Pinpoint the cell where the given text exists, returning its [X, Y] midpoint coordinate. 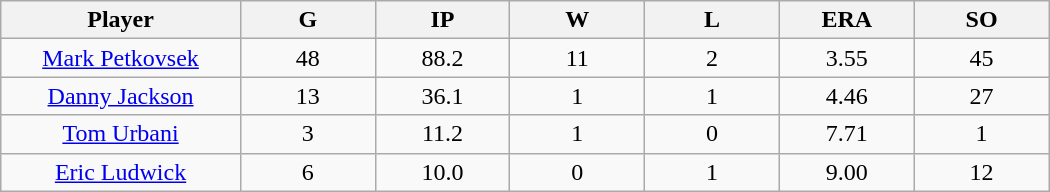
Eric Ludwick [121, 172]
13 [308, 96]
G [308, 20]
27 [982, 96]
W [578, 20]
Player [121, 20]
48 [308, 58]
3.55 [846, 58]
Mark Petkovsek [121, 58]
88.2 [442, 58]
11.2 [442, 134]
12 [982, 172]
7.71 [846, 134]
ERA [846, 20]
4.46 [846, 96]
45 [982, 58]
10.0 [442, 172]
9.00 [846, 172]
Danny Jackson [121, 96]
L [712, 20]
6 [308, 172]
2 [712, 58]
3 [308, 134]
Tom Urbani [121, 134]
IP [442, 20]
11 [578, 58]
SO [982, 20]
36.1 [442, 96]
